Return (X, Y) of the center of cell containing provided text 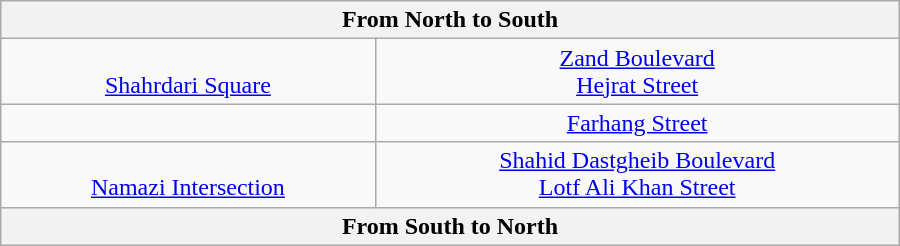
Farhang Street (637, 123)
From South to North (450, 226)
From North to South (450, 20)
Zand Boulevard Hejrat Street (637, 72)
Shahrdari Square (188, 72)
Shahid Dastgheib Boulevard Lotf Ali Khan Street (637, 174)
Namazi Intersection (188, 174)
